Search for the cell housing the specified text and yield its (x, y) center coordinate. 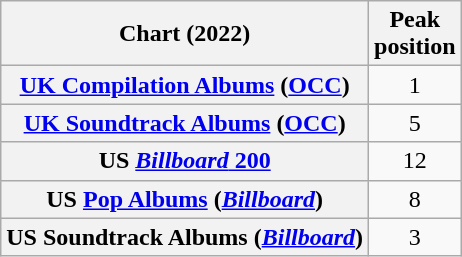
UK Soundtrack Albums (OCC) (185, 123)
5 (415, 123)
US Pop Albums (Billboard) (185, 199)
Peakposition (415, 34)
US Billboard 200 (185, 161)
UK Compilation Albums (OCC) (185, 85)
8 (415, 199)
US Soundtrack Albums (Billboard) (185, 237)
3 (415, 237)
Chart (2022) (185, 34)
1 (415, 85)
12 (415, 161)
